Detect which cell encompasses the target text, then output its [X, Y] center coordinate. 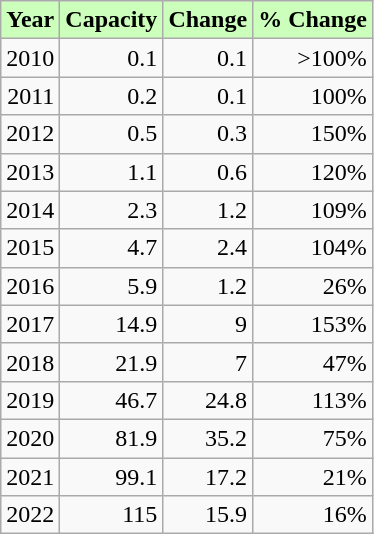
2022 [30, 515]
115 [112, 515]
100% [313, 96]
2018 [30, 362]
24.8 [208, 400]
0.2 [112, 96]
% Change [313, 20]
9 [208, 324]
2014 [30, 210]
Year [30, 20]
47% [313, 362]
104% [313, 248]
0.5 [112, 134]
Capacity [112, 20]
81.9 [112, 438]
21.9 [112, 362]
26% [313, 286]
>100% [313, 58]
4.7 [112, 248]
120% [313, 172]
Change [208, 20]
2013 [30, 172]
75% [313, 438]
1.1 [112, 172]
2020 [30, 438]
2.3 [112, 210]
2016 [30, 286]
15.9 [208, 515]
7 [208, 362]
109% [313, 210]
2015 [30, 248]
21% [313, 477]
0.6 [208, 172]
16% [313, 515]
99.1 [112, 477]
5.9 [112, 286]
2021 [30, 477]
17.2 [208, 477]
2012 [30, 134]
0.3 [208, 134]
2010 [30, 58]
2017 [30, 324]
14.9 [112, 324]
2.4 [208, 248]
150% [313, 134]
2019 [30, 400]
46.7 [112, 400]
113% [313, 400]
35.2 [208, 438]
2011 [30, 96]
153% [313, 324]
